Search for the cell housing the specified text and yield its [x, y] center coordinate. 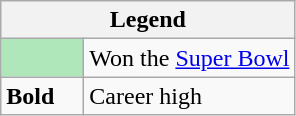
Career high [190, 96]
Won the Super Bowl [190, 58]
Bold [42, 96]
Legend [148, 20]
